Locate the cell with the specified text and output its (X, Y) center coordinate. 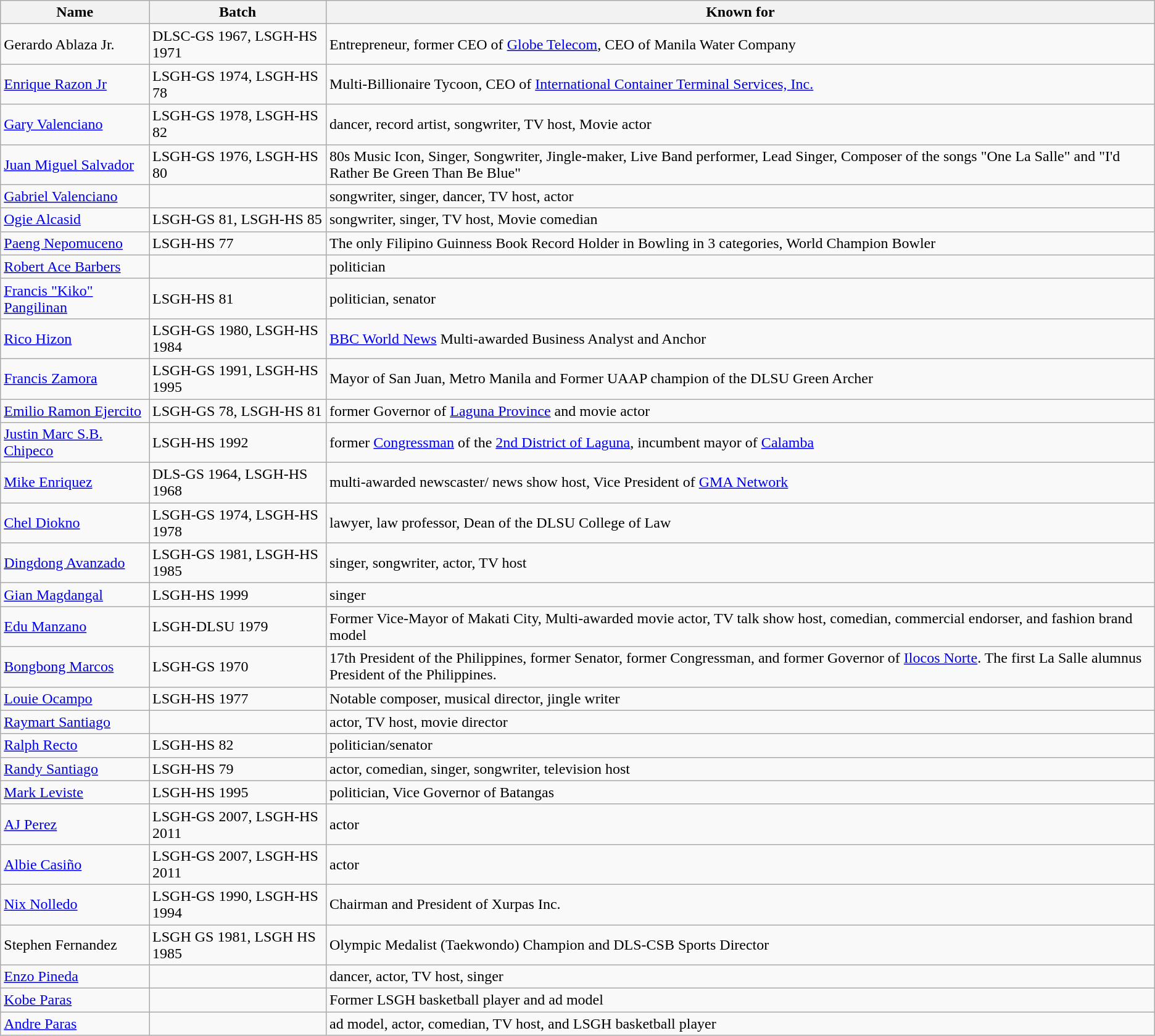
AJ Perez (75, 824)
LSGH-GS 1978, LSGH-HS 82 (238, 125)
singer, songwriter, actor, TV host (740, 563)
Former Vice-Mayor of Makati City, Multi-awarded movie actor, TV talk show host, comedian, commercial endorser, and fashion brand model (740, 627)
Randy Santiago (75, 769)
Andre Paras (75, 1024)
LSGH-HS 81 (238, 299)
LSGH-HS 77 (238, 243)
The only Filipino Guinness Book Record Holder in Bowling in 3 categories, World Champion Bowler (740, 243)
Francis "Kiko" Pangilinan (75, 299)
lawyer, law professor, Dean of the DLSU College of Law (740, 523)
singer (740, 595)
Mike Enriquez (75, 483)
Edu Manzano (75, 627)
politician/senator (740, 745)
Ogie Alcasid (75, 220)
Chel Diokno (75, 523)
Chairman and President of Xurpas Inc. (740, 905)
LSGH-HS 79 (238, 769)
Olympic Medalist (Taekwondo) Champion and DLS-CSB Sports Director (740, 944)
Gian Magdangal (75, 595)
Gary Valenciano (75, 125)
Mark Leviste (75, 792)
Kobe Paras (75, 1000)
songwriter, singer, TV host, Movie comedian (740, 220)
Entrepreneur, former CEO of Globe Telecom, CEO of Manila Water Company (740, 44)
Emilio Ramon Ejercito (75, 410)
LSGH-HS 1992 (238, 443)
Bongbong Marcos (75, 666)
LSGH-GS 1974, LSGH-HS 1978 (238, 523)
Notable composer, musical director, jingle writer (740, 698)
Multi-Billionaire Tycoon, CEO of International Container Terminal Services, Inc. (740, 84)
LSGH-GS 1974, LSGH-HS 78 (238, 84)
LSGH-GS 1990, LSGH-HS 1994 (238, 905)
Batch (238, 12)
Paeng Nepomuceno (75, 243)
Enrique Razon Jr (75, 84)
LSGH-GS 1976, LSGH-HS 80 (238, 164)
Mayor of San Juan, Metro Manila and Former UAAP champion of the DLSU Green Archer (740, 379)
politician (740, 267)
Albie Casiño (75, 864)
dancer, record artist, songwriter, TV host, Movie actor (740, 125)
LSGH GS 1981, LSGH HS 1985 (238, 944)
Raymart Santiago (75, 722)
songwriter, singer, dancer, TV host, actor (740, 196)
LSGH-HS 82 (238, 745)
Robert Ace Barbers (75, 267)
LSGH-HS 1999 (238, 595)
Juan Miguel Salvador (75, 164)
LSGH-GS 1991, LSGH-HS 1995 (238, 379)
former Congressman of the 2nd District of Laguna, incumbent mayor of Calamba (740, 443)
LSGH-GS 81, LSGH-HS 85 (238, 220)
politician, Vice Governor of Batangas (740, 792)
actor, TV host, movie director (740, 722)
former Governor of Laguna Province and movie actor (740, 410)
Name (75, 12)
DLSC-GS 1967, LSGH-HS 1971 (238, 44)
Enzo Pineda (75, 977)
actor, comedian, singer, songwriter, television host (740, 769)
Ralph Recto (75, 745)
Dingdong Avanzado (75, 563)
LSGH-GS 1980, LSGH-HS 1984 (238, 338)
dancer, actor, TV host, singer (740, 977)
Stephen Fernandez (75, 944)
LSGH-GS 1970 (238, 666)
Gabriel Valenciano (75, 196)
ad model, actor, comedian, TV host, and LSGH basketball player (740, 1024)
Rico Hizon (75, 338)
Justin Marc S.B. Chipeco (75, 443)
Louie Ocampo (75, 698)
BBC World News Multi-awarded Business Analyst and Anchor (740, 338)
Former LSGH basketball player and ad model (740, 1000)
Gerardo Ablaza Jr. (75, 44)
Nix Nolledo (75, 905)
politician, senator (740, 299)
LSGH-HS 1977 (238, 698)
multi-awarded newscaster/ news show host, Vice President of GMA Network (740, 483)
Francis Zamora (75, 379)
LSGH-HS 1995 (238, 792)
Known for (740, 12)
LSGH-GS 1981, LSGH-HS 1985 (238, 563)
DLS-GS 1964, LSGH-HS 1968 (238, 483)
LSGH-GS 78, LSGH-HS 81 (238, 410)
LSGH-DLSU 1979 (238, 627)
